Capture the cell that displays the provided text and extract its (X, Y) central coordinate. 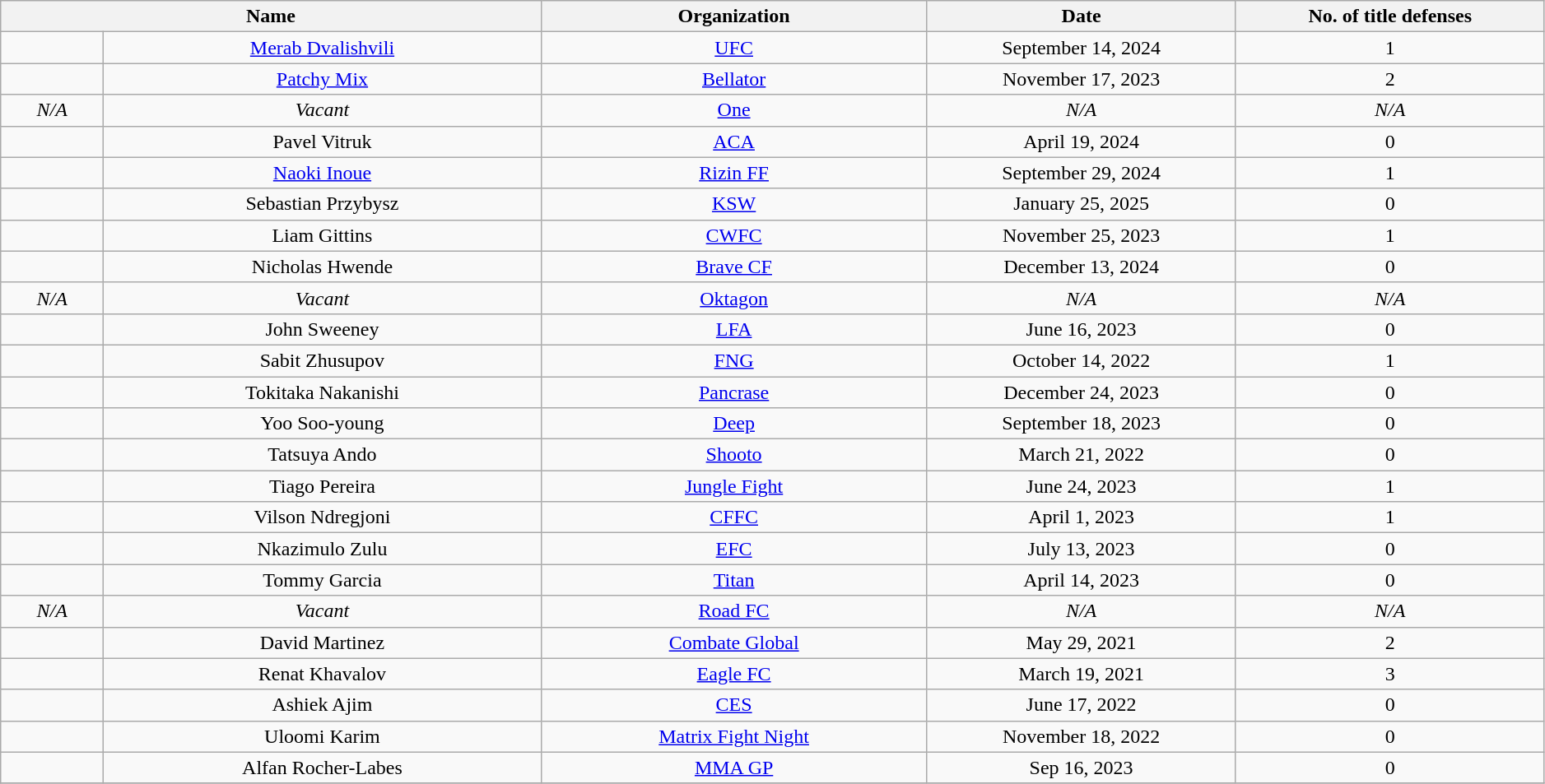
Combate Global (734, 643)
Uloomi Karim (323, 736)
CFFC (734, 517)
CES (734, 705)
Tatsuya Ando (323, 455)
June 17, 2022 (1082, 705)
CWFC (734, 235)
December 13, 2024 (1082, 267)
Ashiek Ajim (323, 705)
Renat Khavalov (323, 674)
Organization (734, 16)
EFC (734, 549)
Rizin FF (734, 173)
March 21, 2022 (1082, 455)
Alfan Rocher-Labes (323, 768)
Road FC (734, 611)
Brave CF (734, 267)
Jungle Fight (734, 486)
UFC (734, 48)
April 19, 2024 (1082, 141)
Sep 16, 2023 (1082, 768)
March 19, 2021 (1082, 674)
No. of title defenses (1389, 16)
Sebastian Przybysz (323, 204)
KSW (734, 204)
September 29, 2024 (1082, 173)
LFA (734, 329)
November 25, 2023 (1082, 235)
Patchy Mix (323, 79)
ACA (734, 141)
September 18, 2023 (1082, 424)
Merab Dvalishvili (323, 48)
Name (271, 16)
June 24, 2023 (1082, 486)
May 29, 2021 (1082, 643)
October 14, 2022 (1082, 360)
January 25, 2025 (1082, 204)
Titan (734, 580)
November 17, 2023 (1082, 79)
Tommy Garcia (323, 580)
Tokitaka Nakanishi (323, 392)
Oktagon (734, 298)
Pancrase (734, 392)
MMA GP (734, 768)
3 (1389, 674)
Pavel Vitruk (323, 141)
Date (1082, 16)
Vilson Ndregjoni (323, 517)
John Sweeney (323, 329)
Matrix Fight Night (734, 736)
November 18, 2022 (1082, 736)
Sabit Zhusupov (323, 360)
April 1, 2023 (1082, 517)
July 13, 2023 (1082, 549)
Deep (734, 424)
Nicholas Hwende (323, 267)
David Martinez (323, 643)
June 16, 2023 (1082, 329)
Tiago Pereira (323, 486)
Bellator (734, 79)
April 14, 2023 (1082, 580)
Eagle FC (734, 674)
One (734, 110)
FNG (734, 360)
Shooto (734, 455)
Liam Gittins (323, 235)
Naoki Inoue (323, 173)
December 24, 2023 (1082, 392)
Yoo Soo-young (323, 424)
September 14, 2024 (1082, 48)
Nkazimulo Zulu (323, 549)
